Search for the cell housing the specified text and yield its [x, y] center coordinate. 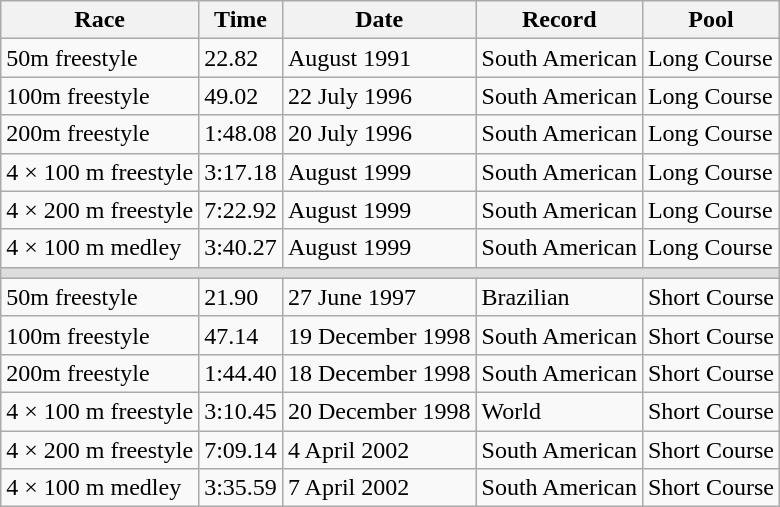
3:17.18 [241, 172]
1:48.08 [241, 134]
Date [379, 20]
7:22.92 [241, 210]
21.90 [241, 297]
3:10.45 [241, 411]
3:40.27 [241, 248]
19 December 1998 [379, 335]
Record [559, 20]
Pool [710, 20]
18 December 1998 [379, 373]
47.14 [241, 335]
20 December 1998 [379, 411]
22 July 1996 [379, 96]
20 July 1996 [379, 134]
3:35.59 [241, 488]
World [559, 411]
4 April 2002 [379, 449]
Brazilian [559, 297]
22.82 [241, 58]
Time [241, 20]
1:44.40 [241, 373]
49.02 [241, 96]
7:09.14 [241, 449]
August 1991 [379, 58]
Race [100, 20]
7 April 2002 [379, 488]
27 June 1997 [379, 297]
